Capture the cell that displays the provided text and extract its [x, y] central coordinate. 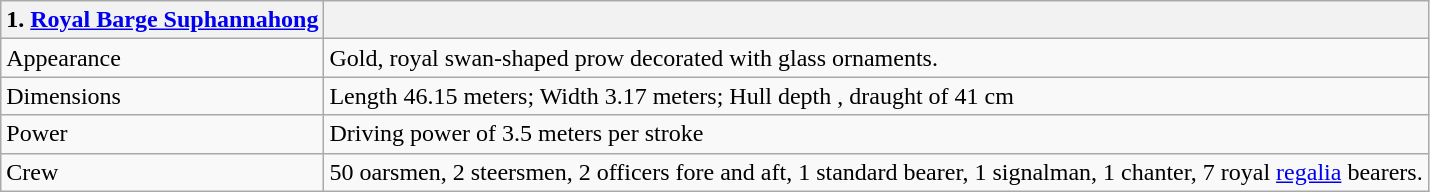
Dimensions [162, 96]
50 oarsmen, 2 steersmen, 2 officers fore and aft, 1 standard bearer, 1 signalman, 1 chanter, 7 royal regalia bearers. [876, 172]
Power [162, 134]
Gold, royal swan-shaped prow decorated with glass ornaments. [876, 58]
Crew [162, 172]
Length 46.15 meters; Width 3.17 meters; Hull depth , draught of 41 cm [876, 96]
Driving power of 3.5 meters per stroke [876, 134]
Appearance [162, 58]
1. Royal Barge Suphannahong [162, 20]
